Identify which cell holds the provided text, then report its [x, y] central coordinate. 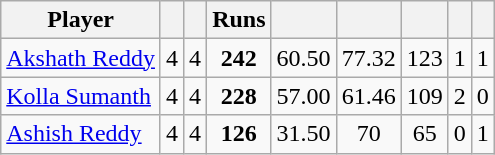
77.32 [368, 58]
Akshath Reddy [81, 58]
Runs [239, 20]
61.46 [368, 96]
60.50 [304, 58]
123 [424, 58]
Kolla Sumanth [81, 96]
57.00 [304, 96]
126 [239, 134]
31.50 [304, 134]
242 [239, 58]
65 [424, 134]
70 [368, 134]
228 [239, 96]
109 [424, 96]
Player [81, 20]
2 [460, 96]
Ashish Reddy [81, 134]
